Capture the cell that displays the provided text and extract its [X, Y] central coordinate. 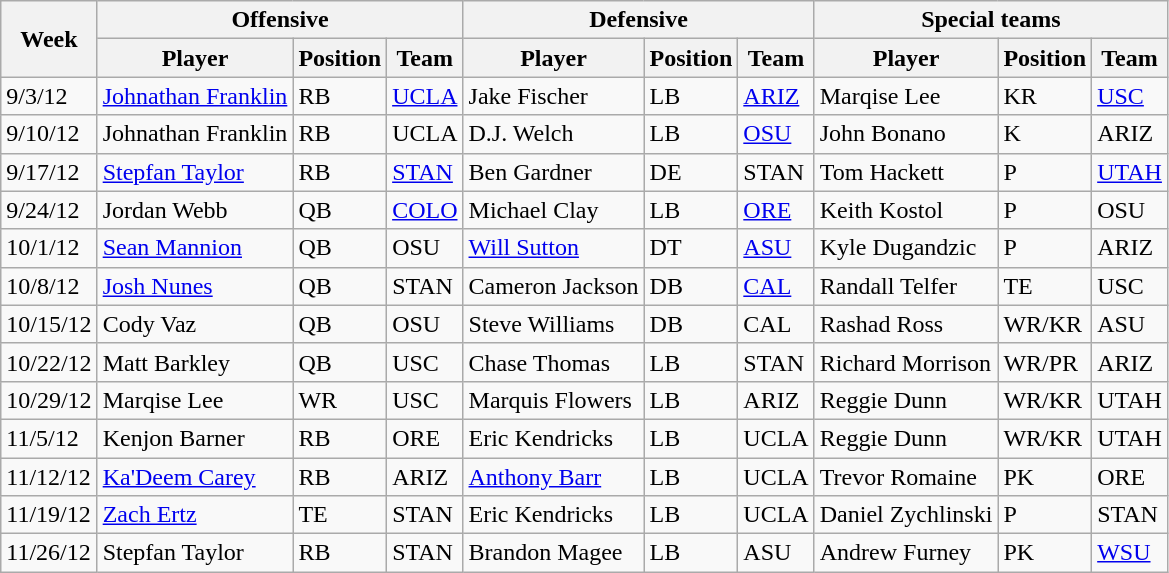
D.J. Welch [554, 134]
9/3/12 [49, 96]
John Bonano [906, 134]
Tom Hackett [906, 172]
K [1045, 134]
Randall Telfer [906, 286]
10/1/12 [49, 248]
10/8/12 [49, 286]
Steve Williams [554, 324]
Matt Barkley [195, 362]
Keith Kostol [906, 210]
Sean Mannion [195, 248]
11/5/12 [49, 438]
Brandon Magee [554, 553]
Cody Vaz [195, 324]
Offensive [280, 20]
Andrew Furney [906, 553]
11/19/12 [49, 515]
Kyle Dugandzic [906, 248]
Jordan Webb [195, 210]
Marquis Flowers [554, 400]
DE [691, 172]
Trevor Romaine [906, 477]
Cameron Jackson [554, 286]
WSU [1130, 553]
WR [340, 400]
11/26/12 [49, 553]
Week [49, 39]
Ka'Deem Carey [195, 477]
Daniel Zychlinski [906, 515]
Zach Ertz [195, 515]
Special teams [990, 20]
KR [1045, 96]
Josh Nunes [195, 286]
9/17/12 [49, 172]
9/10/12 [49, 134]
Rashad Ross [906, 324]
9/24/12 [49, 210]
Ben Gardner [554, 172]
11/12/12 [49, 477]
COLO [425, 210]
Defensive [638, 20]
10/22/12 [49, 362]
Anthony Barr [554, 477]
Richard Morrison [906, 362]
10/29/12 [49, 400]
Kenjon Barner [195, 438]
WR/PR [1045, 362]
Michael Clay [554, 210]
DT [691, 248]
Chase Thomas [554, 362]
Jake Fischer [554, 96]
Will Sutton [554, 248]
10/15/12 [49, 324]
